Capture the cell that displays the provided text and extract its (x, y) central coordinate. 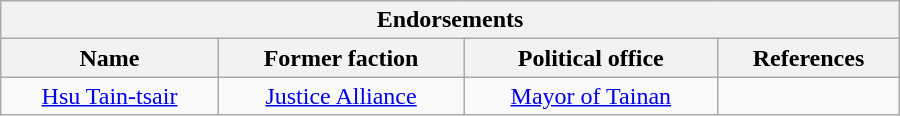
Justice Alliance (341, 96)
Endorsements (450, 20)
Political office (591, 58)
Hsu Tain-tsair (110, 96)
Name (110, 58)
Mayor of Tainan (591, 96)
References (808, 58)
Former faction (341, 58)
